Return the (X, Y) coordinate for the center point of the cell that contains the specified text.  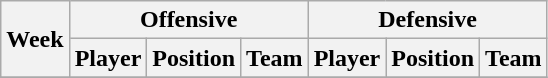
Week (35, 39)
Offensive (188, 20)
Defensive (428, 20)
